Locate the cell with the specified text and output its (x, y) center coordinate. 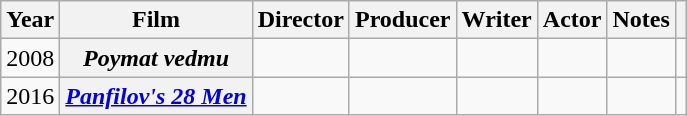
Actor (572, 20)
Film (156, 20)
Notes (641, 20)
Poymat vedmu (156, 58)
2016 (30, 96)
Producer (402, 20)
2008 (30, 58)
Panfilov's 28 Men (156, 96)
Writer (496, 20)
Director (300, 20)
Year (30, 20)
